Identify which cell holds the provided text, then report its (X, Y) central coordinate. 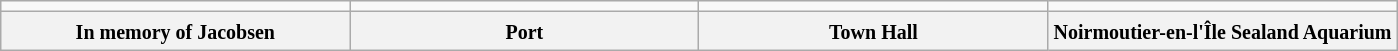
Port (524, 31)
Town Hall (874, 31)
Noirmoutier-en-l'Île Sealand Aquarium (1222, 31)
In memory of Jacobsen (176, 31)
